From the cell containing the given text, extract its center point as (x, y) coordinate. 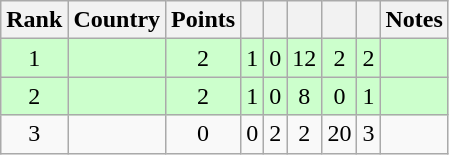
Country (117, 20)
Points (204, 20)
Rank (34, 20)
8 (304, 96)
Notes (414, 20)
12 (304, 58)
20 (340, 134)
